Locate the cell with the specified text and output its [x, y] center coordinate. 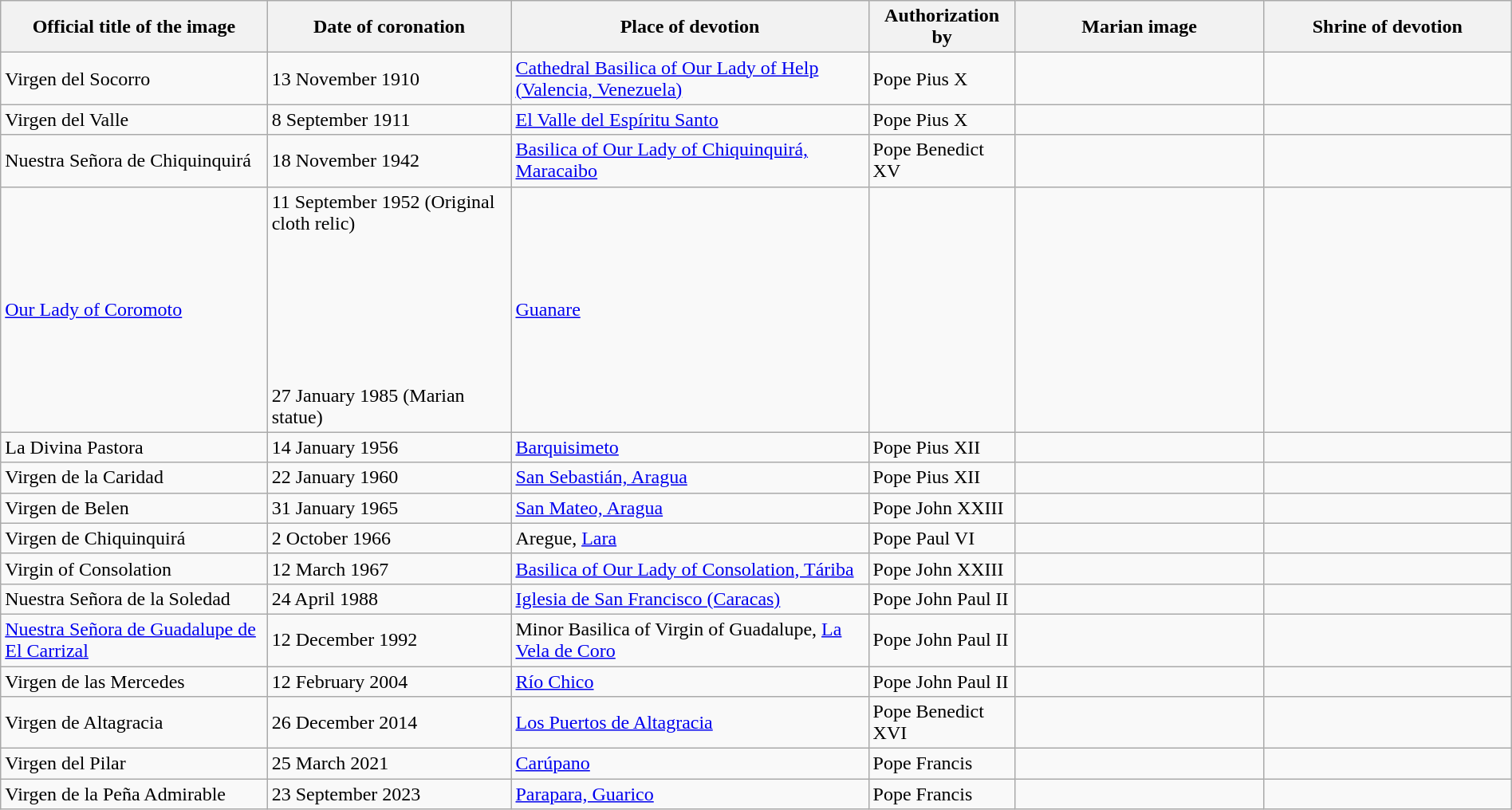
Virgen de Altagracia [134, 722]
Our Lady of Coromoto [134, 309]
Río Chico [690, 682]
8 September 1911 [389, 120]
Virgen de las Mercedes [134, 682]
Official title of the image [134, 27]
Place of devotion [690, 27]
26 December 2014 [389, 722]
Aregue, Lara [690, 538]
Shrine of devotion [1388, 27]
Cathedral Basilica of Our Lady of Help (Valencia, Venezuela) [690, 78]
Virgen de la Caridad [134, 478]
Los Puertos de Altagracia [690, 722]
22 January 1960 [389, 478]
Pope Benedict XV [942, 161]
24 April 1988 [389, 599]
11 September 1952 (Original cloth relic) 27 January 1985 (Marian statue) [389, 309]
Pope Paul VI [942, 538]
Barquisimeto [690, 447]
Minor Basilica of Virgin of Guadalupe, La Vela de Coro [690, 639]
Virgen de Belen [134, 508]
Basilica of Our Lady of Consolation, Táriba [690, 568]
Virgin of Consolation [134, 568]
12 December 1992 [389, 639]
25 March 2021 [389, 764]
Nuestra Señora de Guadalupe de El Carrizal [134, 639]
18 November 1942 [389, 161]
23 September 2023 [389, 794]
Pope Benedict XVI [942, 722]
Carúpano [690, 764]
12 March 1967 [389, 568]
12 February 2004 [389, 682]
Virgen del Socorro [134, 78]
San Sebastián, Aragua [690, 478]
31 January 1965 [389, 508]
San Mateo, Aragua [690, 508]
2 October 1966 [389, 538]
Virgen de Chiquinquirá [134, 538]
Basilica of Our Lady of Chiquinquirá, Maracaibo [690, 161]
Date of coronation [389, 27]
Parapara, Guarico [690, 794]
Authorization by [942, 27]
Nuestra Señora de Chiquinquirá [134, 161]
Virgen del Valle [134, 120]
El Valle del Espíritu Santo [690, 120]
Guanare [690, 309]
Virgen del Pilar [134, 764]
Marian image [1139, 27]
La Divina Pastora [134, 447]
14 January 1956 [389, 447]
Nuestra Señora de la Soledad [134, 599]
13 November 1910 [389, 78]
Iglesia de San Francisco (Caracas) [690, 599]
Virgen de la Peña Admirable [134, 794]
